Locate the cell with the specified text and output its [x, y] center coordinate. 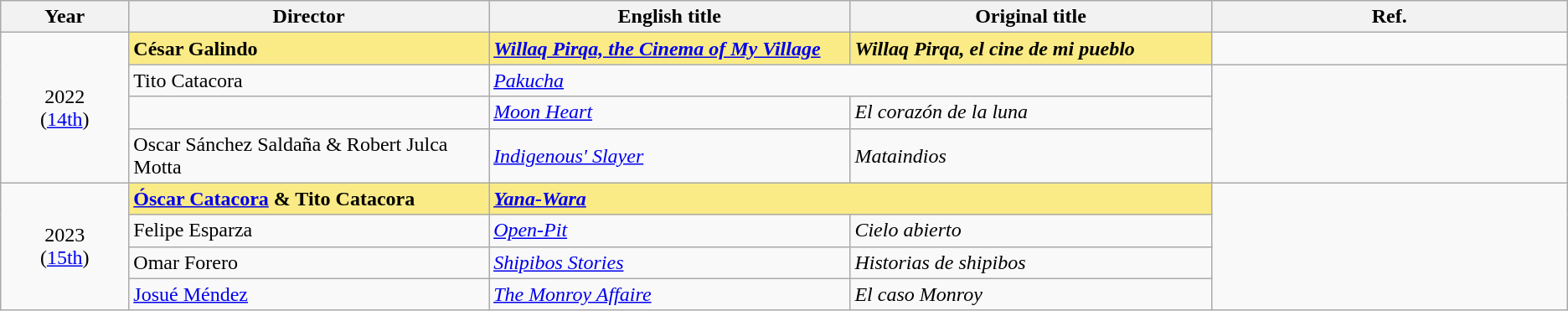
Ref. [1389, 17]
Original title [1030, 17]
Historias de shipibos [1030, 262]
2023(15th) [65, 246]
Willaq Pirqa, el cine de mi pueblo [1030, 49]
Óscar Catacora & Tito Catacora [309, 199]
The Monroy Affaire [670, 294]
Willaq Pirqa, the Cinema of My Village [670, 49]
Tito Catacora [309, 80]
Indigenous' Slayer [670, 156]
Shipibos Stories [670, 262]
César Galindo [309, 49]
2022(14th) [65, 107]
El caso Monroy [1030, 294]
Mataindios [1030, 156]
Josué Méndez [309, 294]
Cielo abierto [1030, 231]
Director [309, 17]
English title [670, 17]
Year [65, 17]
Open-Pit [670, 231]
Oscar Sánchez Saldaña & Robert Julca Motta [309, 156]
Omar Forero [309, 262]
Felipe Esparza [309, 231]
Yana-Wara [850, 199]
El corazón de la luna [1030, 112]
Pakucha [850, 80]
Moon Heart [670, 112]
